Detect which cell encompasses the target text, then output its (X, Y) center coordinate. 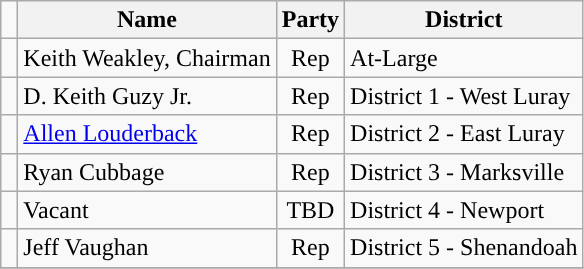
TBD (310, 210)
D. Keith Guzy Jr. (147, 96)
Name (147, 20)
District 5 - Shenandoah (464, 248)
Vacant (147, 210)
Jeff Vaughan (147, 248)
Keith Weakley, Chairman (147, 58)
District (464, 20)
District 2 - East Luray (464, 134)
At-Large (464, 58)
Ryan Cubbage (147, 172)
Allen Louderback (147, 134)
District 4 - Newport (464, 210)
Party (310, 20)
District 3 - Marksville (464, 172)
District 1 - West Luray (464, 96)
